Provide the [X, Y] coordinate of the cell's center where the given text is located.  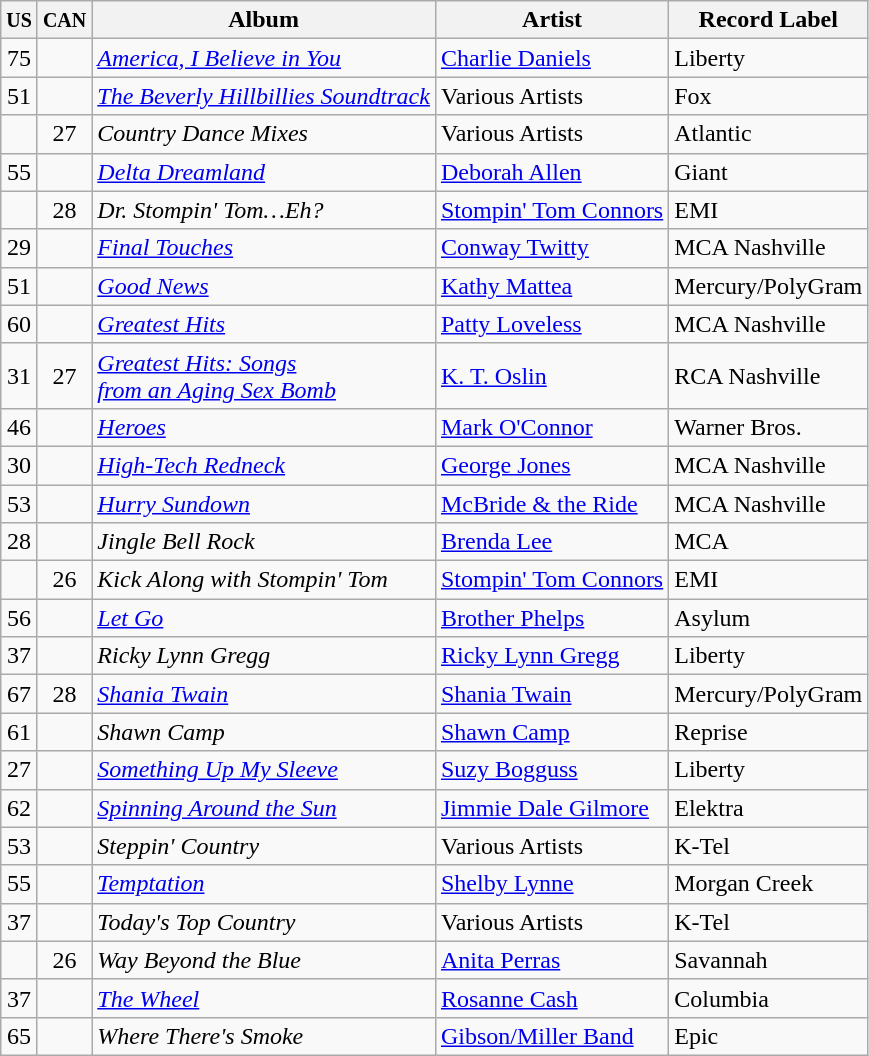
Gibson/Miller Band [552, 1036]
Reprise [768, 732]
High-Tech Redneck [264, 465]
Temptation [264, 884]
60 [20, 324]
Warner Bros. [768, 427]
Suzy Bogguss [552, 770]
31 [20, 376]
Way Beyond the Blue [264, 960]
McBride & the Ride [552, 503]
Jimmie Dale Gilmore [552, 808]
67 [20, 694]
Conway Twitty [552, 248]
Asylum [768, 618]
Let Go [264, 618]
Spinning Around the Sun [264, 808]
Mark O'Connor [552, 427]
Brenda Lee [552, 542]
US [20, 20]
Anita Perras [552, 960]
RCA Nashville [768, 376]
Greatest Hits [264, 324]
Final Touches [264, 248]
Deborah Allen [552, 172]
Charlie Daniels [552, 58]
Rosanne Cash [552, 998]
Something Up My Sleeve [264, 770]
Epic [768, 1036]
Shelby Lynne [552, 884]
Album [264, 20]
Hurry Sundown [264, 503]
Good News [264, 286]
Atlantic [768, 134]
65 [20, 1036]
Kick Along with Stompin' Tom [264, 580]
Jingle Bell Rock [264, 542]
CAN [64, 20]
30 [20, 465]
Delta Dreamland [264, 172]
56 [20, 618]
62 [20, 808]
Elektra [768, 808]
Country Dance Mixes [264, 134]
Heroes [264, 427]
Steppin' Country [264, 846]
Where There's Smoke [264, 1036]
Today's Top Country [264, 922]
46 [20, 427]
61 [20, 732]
The Wheel [264, 998]
Record Label [768, 20]
K. T. Oslin [552, 376]
America, I Believe in You [264, 58]
Brother Phelps [552, 618]
MCA [768, 542]
George Jones [552, 465]
Morgan Creek [768, 884]
Patty Loveless [552, 324]
Artist [552, 20]
Giant [768, 172]
75 [20, 58]
Greatest Hits: Songsfrom an Aging Sex Bomb [264, 376]
Kathy Mattea [552, 286]
Columbia [768, 998]
29 [20, 248]
Fox [768, 96]
Savannah [768, 960]
Dr. Stompin' Tom…Eh? [264, 210]
The Beverly Hillbillies Soundtrack [264, 96]
